Find where the given text appears and provide that cell's center as [X, Y] coordinate. 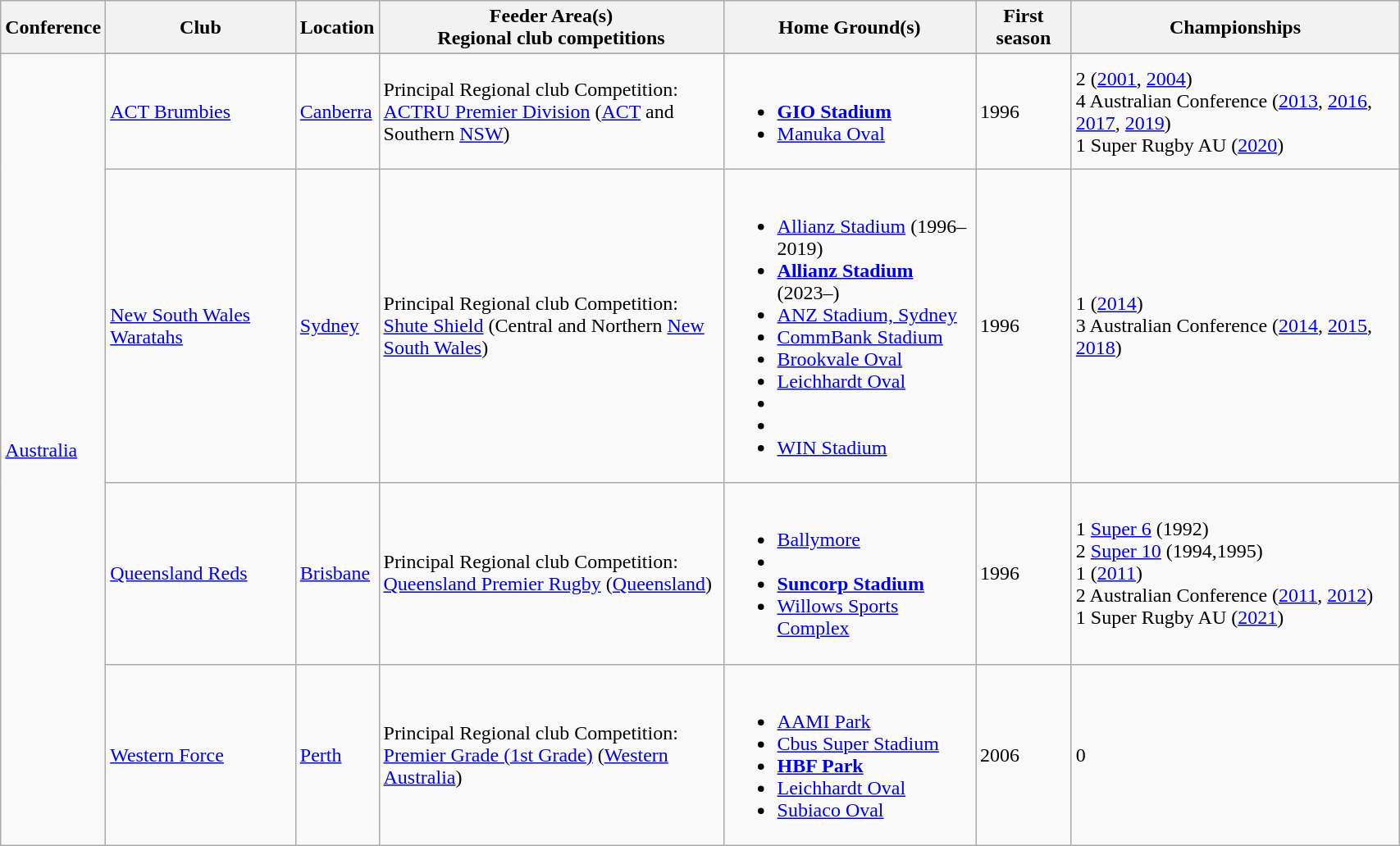
Location [337, 28]
BallymoreSuncorp StadiumWillows Sports Complex [850, 574]
Queensland Reds [201, 574]
AAMI ParkCbus Super StadiumHBF ParkLeichhardt OvalSubiaco Oval [850, 754]
First season [1024, 28]
GIO StadiumManuka Oval [850, 111]
1 Super 6 (1992) 2 Super 10 (1994,1995)1 (2011)2 Australian Conference (2011, 2012) 1 Super Rugby AU (2021) [1235, 574]
New South Wales Waratahs [201, 326]
Home Ground(s) [850, 28]
ACT Brumbies [201, 111]
Principal Regional club Competition:Queensland Premier Rugby (Queensland) [551, 574]
Principal Regional club Competition:Shute Shield (Central and Northern New South Wales) [551, 326]
Allianz Stadium (1996–2019)Allianz Stadium (2023–)ANZ Stadium, SydneyCommBank StadiumBrookvale OvalLeichhardt OvalWIN Stadium [850, 326]
Principal Regional club Competition:Premier Grade (1st Grade) (Western Australia) [551, 754]
2 (2001, 2004)4 Australian Conference (2013, 2016, 2017, 2019) 1 Super Rugby AU (2020) [1235, 111]
2006 [1024, 754]
Conference [53, 28]
Championships [1235, 28]
Principal Regional club Competition:ACTRU Premier Division (ACT and Southern NSW) [551, 111]
Western Force [201, 754]
Club [201, 28]
Sydney [337, 326]
Perth [337, 754]
Feeder Area(s)Regional club competitions [551, 28]
Brisbane [337, 574]
Australia [53, 449]
0 [1235, 754]
1 (2014)3 Australian Conference (2014, 2015, 2018) [1235, 326]
Canberra [337, 111]
